Provide the [X, Y] coordinate of the cell's center where the given text is located.  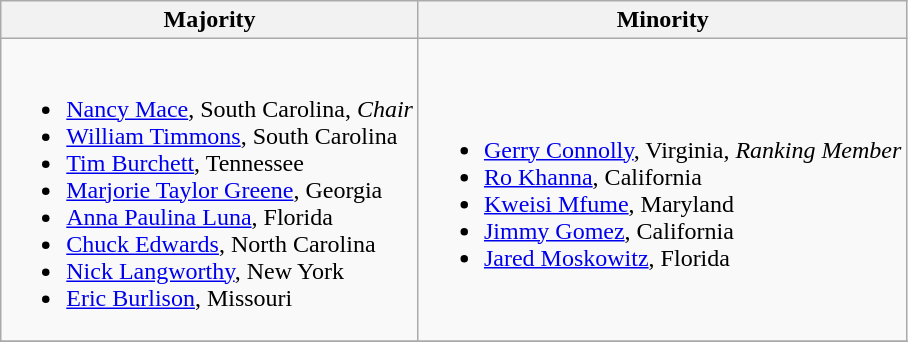
Minority [662, 20]
Gerry Connolly, Virginia, Ranking MemberRo Khanna, CaliforniaKweisi Mfume, MarylandJimmy Gomez, CaliforniaJared Moskowitz, Florida [662, 190]
Majority [210, 20]
